Determine the [x, y] coordinate at the center of the cell enclosing the given text.  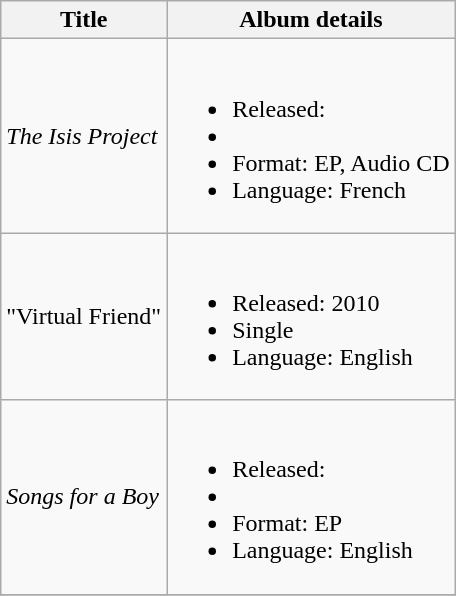
Released: Format: EPLanguage: English [311, 497]
Released: Format: EP, Audio CDLanguage: French [311, 136]
Album details [311, 20]
The Isis Project [84, 136]
"Virtual Friend" [84, 316]
Songs for a Boy [84, 497]
Released: 2010SingleLanguage: English [311, 316]
Title [84, 20]
